Capture the cell that displays the provided text and extract its (X, Y) central coordinate. 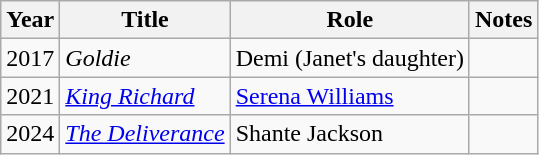
King Richard (145, 96)
2021 (30, 96)
Demi (Janet's daughter) (350, 58)
Role (350, 20)
Goldie (145, 58)
The Deliverance (145, 134)
Title (145, 20)
Year (30, 20)
2017 (30, 58)
Serena Williams (350, 96)
Shante Jackson (350, 134)
Notes (503, 20)
2024 (30, 134)
